Search for the cell housing the specified text and yield its (X, Y) center coordinate. 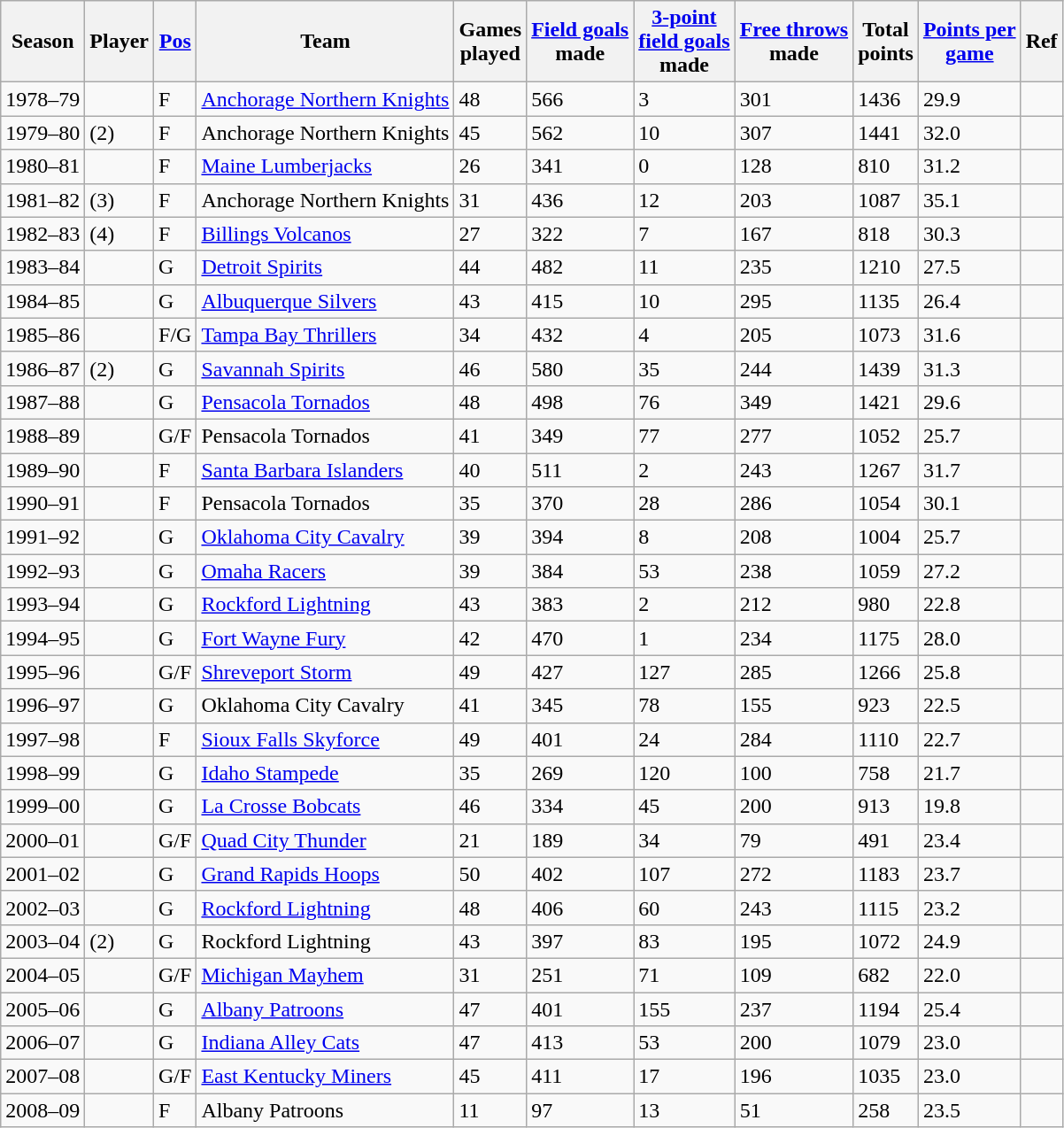
La Crosse Bobcats (326, 807)
13 (684, 1110)
341 (581, 166)
212 (793, 605)
413 (581, 1043)
3 (684, 99)
23.2 (969, 908)
237 (793, 1008)
295 (793, 301)
272 (793, 874)
79 (793, 840)
301 (793, 99)
100 (793, 773)
42 (490, 638)
Albuquerque Silvers (326, 301)
30.1 (969, 504)
Maine Lumberjacks (326, 166)
406 (581, 908)
3-pointfield goalsmade (684, 42)
277 (793, 436)
Gamesplayed (490, 42)
26.4 (969, 301)
25.8 (969, 672)
21.7 (969, 773)
(4) (120, 234)
1267 (886, 470)
2002–03 (42, 908)
1999–00 (42, 807)
Fort Wayne Fury (326, 638)
1210 (886, 267)
980 (886, 605)
2000–01 (42, 840)
1004 (886, 537)
1072 (886, 941)
East Kentucky Miners (326, 1077)
1441 (886, 133)
4 (684, 335)
1073 (886, 335)
31.3 (969, 368)
Totalpoints (886, 42)
28 (684, 504)
1135 (886, 301)
120 (684, 773)
0 (684, 166)
Quad City Thunder (326, 840)
511 (581, 470)
127 (684, 672)
28.0 (969, 638)
(3) (120, 200)
1978–79 (42, 99)
Grand Rapids Hoops (326, 874)
1115 (886, 908)
322 (581, 234)
1266 (886, 672)
109 (793, 975)
1436 (886, 99)
383 (581, 605)
Player (120, 42)
1989–90 (42, 470)
234 (793, 638)
Pos (175, 42)
1054 (886, 504)
Michigan Mayhem (326, 975)
562 (581, 133)
128 (793, 166)
2004–05 (42, 975)
1035 (886, 1077)
27 (490, 234)
21 (490, 840)
203 (793, 200)
2007–08 (42, 1077)
427 (581, 672)
1984–85 (42, 301)
Points pergame (969, 42)
Omaha Racers (326, 571)
470 (581, 638)
83 (684, 941)
27.2 (969, 571)
370 (581, 504)
44 (490, 267)
60 (684, 908)
1996–97 (42, 706)
Idaho Stampede (326, 773)
818 (886, 234)
482 (581, 267)
Tampa Bay Thrillers (326, 335)
1995–96 (42, 672)
1987–88 (42, 402)
Free throwsmade (793, 42)
394 (581, 537)
397 (581, 941)
1998–99 (42, 773)
1988–89 (42, 436)
29.6 (969, 402)
205 (793, 335)
1992–93 (42, 571)
284 (793, 739)
1087 (886, 200)
1997–98 (42, 739)
1985–86 (42, 335)
1980–81 (42, 166)
402 (581, 874)
77 (684, 436)
Field goalsmade (581, 42)
1979–80 (42, 133)
491 (886, 840)
27.5 (969, 267)
Detroit Spirits (326, 267)
258 (886, 1110)
286 (793, 504)
195 (793, 941)
Indiana Alley Cats (326, 1043)
238 (793, 571)
22.8 (969, 605)
1983–84 (42, 267)
251 (581, 975)
307 (793, 133)
26 (490, 166)
30.3 (969, 234)
22.5 (969, 706)
285 (793, 672)
2005–06 (42, 1008)
Savannah Spirits (326, 368)
23.7 (969, 874)
1994–95 (42, 638)
189 (581, 840)
1981–82 (42, 200)
269 (581, 773)
2006–07 (42, 1043)
Shreveport Storm (326, 672)
Team (326, 42)
2001–02 (42, 874)
415 (581, 301)
1052 (886, 436)
758 (886, 773)
923 (886, 706)
Santa Barbara Islanders (326, 470)
244 (793, 368)
22.0 (969, 975)
31.2 (969, 166)
97 (581, 1110)
1991–92 (42, 537)
810 (886, 166)
31.7 (969, 470)
411 (581, 1077)
12 (684, 200)
107 (684, 874)
566 (581, 99)
167 (793, 234)
1986–87 (42, 368)
1079 (886, 1043)
35.1 (969, 200)
498 (581, 402)
1990–91 (42, 504)
1183 (886, 874)
1421 (886, 402)
Sioux Falls Skyforce (326, 739)
23.5 (969, 1110)
71 (684, 975)
Ref (1041, 42)
23.4 (969, 840)
580 (581, 368)
436 (581, 200)
24 (684, 739)
432 (581, 335)
345 (581, 706)
24.9 (969, 941)
25.4 (969, 1008)
2003–04 (42, 941)
40 (490, 470)
2008–09 (42, 1110)
F/G (175, 335)
22.7 (969, 739)
Billings Volcanos (326, 234)
334 (581, 807)
913 (886, 807)
17 (684, 1077)
78 (684, 706)
32.0 (969, 133)
7 (684, 234)
1175 (886, 638)
31.6 (969, 335)
19.8 (969, 807)
196 (793, 1077)
76 (684, 402)
29.9 (969, 99)
Season (42, 42)
208 (793, 537)
1110 (886, 739)
1993–94 (42, 605)
1059 (886, 571)
1982–83 (42, 234)
8 (684, 537)
1194 (886, 1008)
235 (793, 267)
384 (581, 571)
1439 (886, 368)
50 (490, 874)
1 (684, 638)
51 (793, 1110)
682 (886, 975)
